Output the (x, y) coordinate of the center of the cell containing the given text.  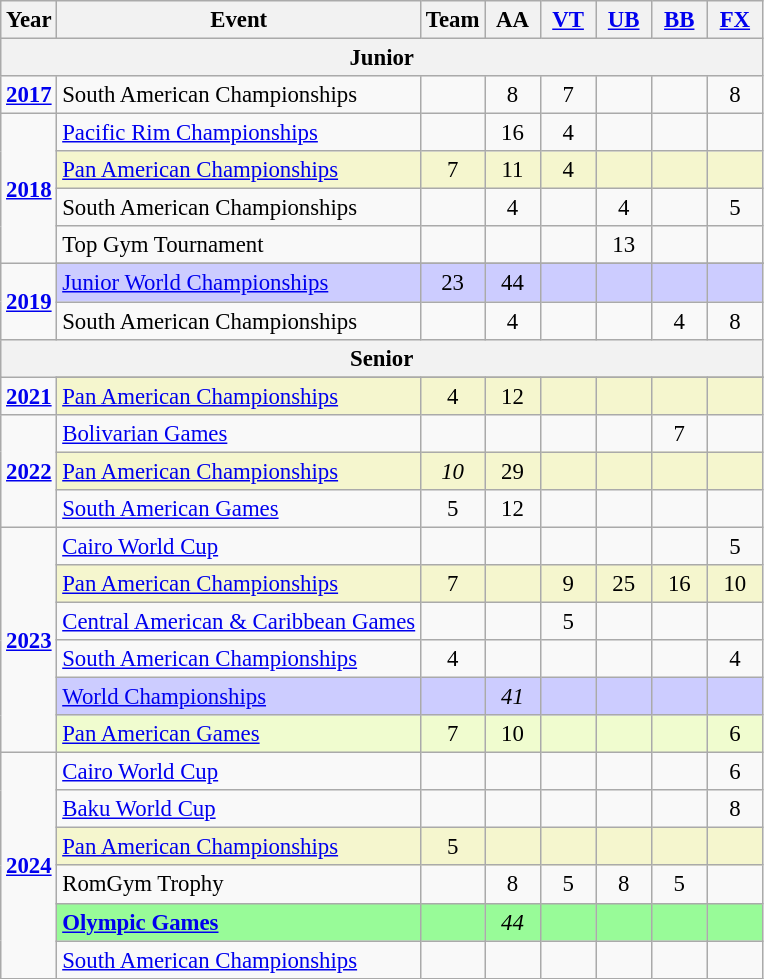
Event (239, 20)
Top Gym Tournament (239, 245)
2019 (29, 302)
Senior (382, 358)
2021 (29, 396)
Junior World Championships (239, 283)
VT (568, 20)
2023 (29, 640)
Year (29, 20)
13 (624, 245)
AA (513, 20)
9 (568, 584)
Bolivarian Games (239, 433)
11 (513, 170)
Baku World Cup (239, 809)
2017 (29, 95)
UB (624, 20)
Olympic Games (239, 922)
Pan American Games (239, 734)
2022 (29, 470)
BB (679, 20)
23 (452, 283)
2024 (29, 866)
FX (735, 20)
29 (513, 471)
Pacific Rim Championships (239, 133)
2018 (29, 189)
Team (452, 20)
25 (624, 584)
Junior (382, 58)
Central American & Caribbean Games (239, 621)
41 (513, 697)
World Championships (239, 697)
South American Games (239, 509)
RomGym Trophy (239, 885)
